Pinpoint the cell where the given text exists, returning its [X, Y] midpoint coordinate. 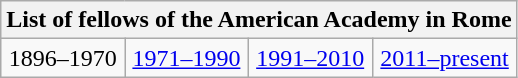
1971–1990 [187, 58]
2011–present [444, 58]
1896–1970 [63, 58]
1991–2010 [310, 58]
List of fellows of the American Academy in Rome [259, 20]
